Scan for the cell matching the given text and deliver its (x, y) coordinate at center. 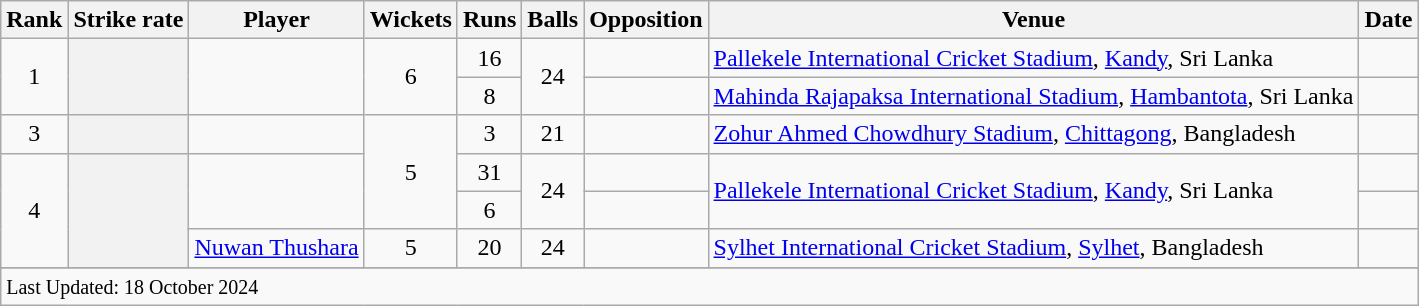
Sylhet International Cricket Stadium, Sylhet, Bangladesh (1034, 248)
Venue (1034, 20)
Wickets (410, 20)
Last Updated: 18 October 2024 (710, 286)
21 (553, 134)
8 (489, 96)
4 (34, 210)
1 (34, 77)
Mahinda Rajapaksa International Stadium, Hambantota, Sri Lanka (1034, 96)
Balls (553, 20)
20 (489, 248)
31 (489, 172)
Rank (34, 20)
16 (489, 58)
Zohur Ahmed Chowdhury Stadium, Chittagong, Bangladesh (1034, 134)
Strike rate (128, 20)
Player (276, 20)
Opposition (646, 20)
Runs (489, 20)
Date (1388, 20)
Nuwan Thushara (276, 248)
